Output the (X, Y) coordinate of the center of the cell containing the given text.  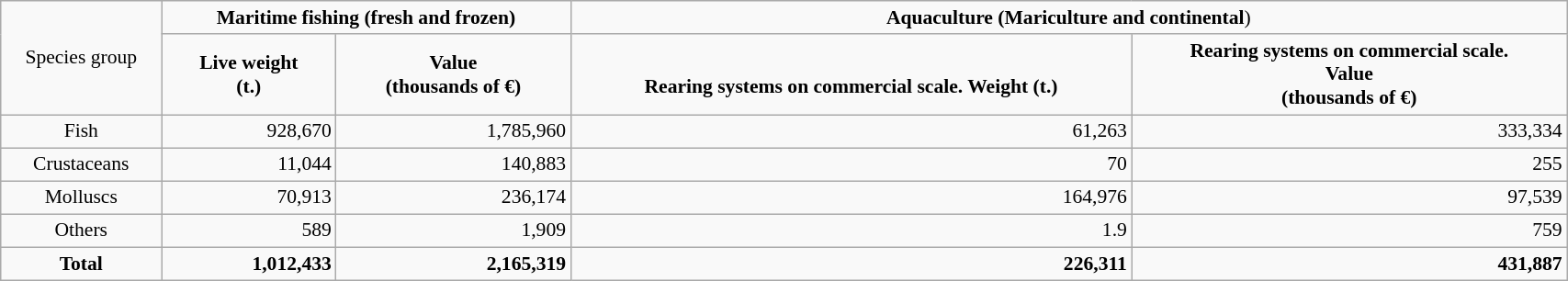
236,174 (454, 197)
1,012,433 (249, 264)
Others (81, 230)
Rearing systems on commercial scale.Value(thousands of €) (1349, 74)
164,976 (851, 197)
70 (851, 164)
140,883 (454, 164)
2,165,319 (454, 264)
Rearing systems on commercial scale. Weight (t.) (851, 74)
Crustaceans (81, 164)
Fish (81, 131)
1,785,960 (454, 131)
759 (1349, 230)
Molluscs (81, 197)
1,909 (454, 230)
255 (1349, 164)
589 (249, 230)
928,670 (249, 131)
61,263 (851, 131)
Maritime fishing (fresh and frozen) (366, 17)
11,044 (249, 164)
431,887 (1349, 264)
333,334 (1349, 131)
Total (81, 264)
97,539 (1349, 197)
Value(thousands of €) (454, 74)
226,311 (851, 264)
1.9 (851, 230)
Aquaculture (Mariculture and continental) (1069, 17)
Live weight(t.) (249, 74)
Species group (81, 58)
70,913 (249, 197)
